Pinpoint the cell where the given text exists, returning its [x, y] midpoint coordinate. 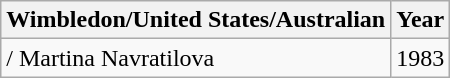
Wimbledon/United States/Australian [196, 20]
/ Martina Navratilova [196, 58]
1983 [420, 58]
Year [420, 20]
